Find where the given text appears and provide that cell's center as [X, Y] coordinate. 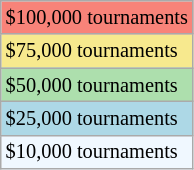
$25,000 tournaments [97, 118]
$100,000 tournaments [97, 17]
$75,000 tournaments [97, 51]
$50,000 tournaments [97, 85]
$10,000 tournaments [97, 152]
